Extract the (X, Y) coordinate from the center of the cell holding the provided text.  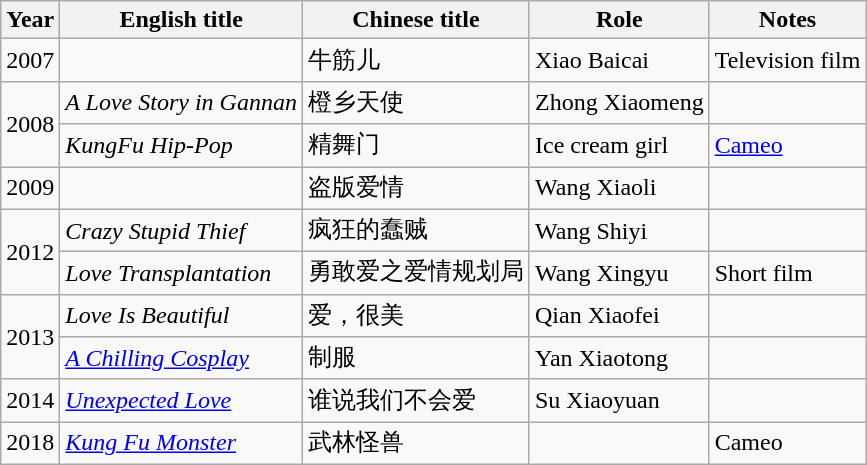
A Chilling Cosplay (182, 358)
Role (619, 20)
Unexpected Love (182, 400)
Qian Xiaofei (619, 316)
Wang Shiyi (619, 230)
Kung Fu Monster (182, 444)
2013 (30, 336)
橙乡天使 (416, 102)
Love Is Beautiful (182, 316)
Television film (788, 60)
2008 (30, 124)
疯狂的蠢贼 (416, 230)
谁说我们不会爱 (416, 400)
2014 (30, 400)
盗版爱情 (416, 188)
Yan Xiaotong (619, 358)
Love Transplantation (182, 274)
Xiao Baicai (619, 60)
English title (182, 20)
Notes (788, 20)
KungFu Hip-Pop (182, 146)
武林怪兽 (416, 444)
Year (30, 20)
精舞门 (416, 146)
Wang Xingyu (619, 274)
Ice cream girl (619, 146)
Wang Xiaoli (619, 188)
A Love Story in Gannan (182, 102)
Su Xiaoyuan (619, 400)
2007 (30, 60)
勇敢爱之爱情规划局 (416, 274)
爱，很美 (416, 316)
2012 (30, 252)
Zhong Xiaomeng (619, 102)
2018 (30, 444)
制服 (416, 358)
Chinese title (416, 20)
Crazy Stupid Thief (182, 230)
2009 (30, 188)
牛筋儿 (416, 60)
Short film (788, 274)
